Return the (X, Y) coordinate for the center point of the cell that contains the specified text.  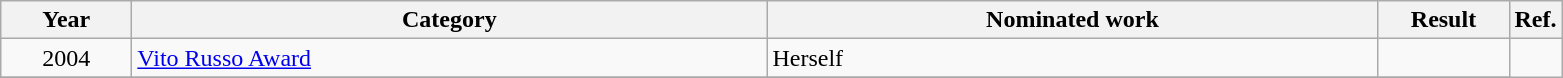
Vito Russo Award (450, 58)
Herself (1072, 58)
Nominated work (1072, 20)
Result (1444, 20)
2004 (66, 58)
Category (450, 20)
Ref. (1536, 20)
Year (66, 20)
